Search for the cell housing the specified text and yield its [X, Y] center coordinate. 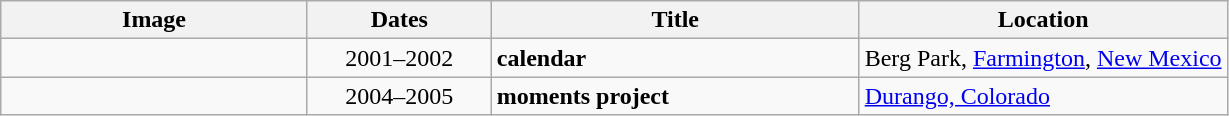
Location [1043, 20]
moments project [675, 96]
Image [154, 20]
Durango, Colorado [1043, 96]
Dates [399, 20]
Berg Park, Farmington, New Mexico [1043, 58]
2004–2005 [399, 96]
Title [675, 20]
calendar [675, 58]
2001–2002 [399, 58]
